Search for the cell housing the specified text and yield its [X, Y] center coordinate. 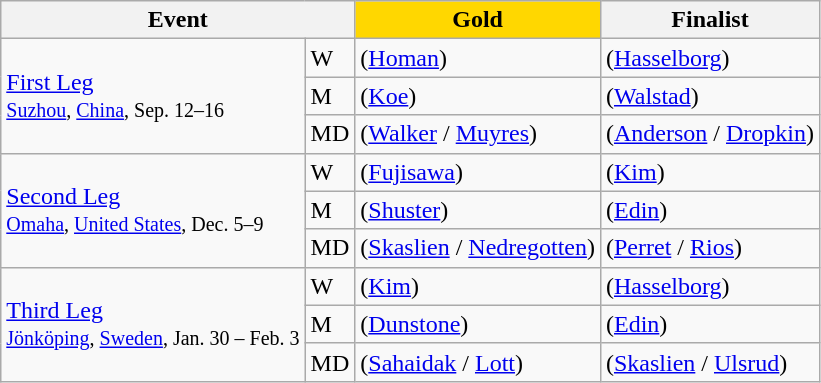
(Koe) [478, 96]
Gold [478, 20]
(Skaslien / Nedregotten) [478, 248]
(Homan) [478, 58]
Finalist [710, 20]
Second Leg Omaha, United States, Dec. 5–9 [153, 210]
(Perret / Rios) [710, 248]
(Anderson / Dropkin) [710, 134]
Third Leg Jönköping, Sweden, Jan. 30 – Feb. 3 [153, 324]
Event [178, 20]
(Shuster) [478, 210]
First Leg Suzhou, China, Sep. 12–16 [153, 96]
(Walker / Muyres) [478, 134]
(Dunstone) [478, 324]
(Walstad) [710, 96]
(Skaslien / Ulsrud) [710, 362]
(Sahaidak / Lott) [478, 362]
(Fujisawa) [478, 172]
